Provide the [x, y] coordinate of the cell's center where the given text is located.  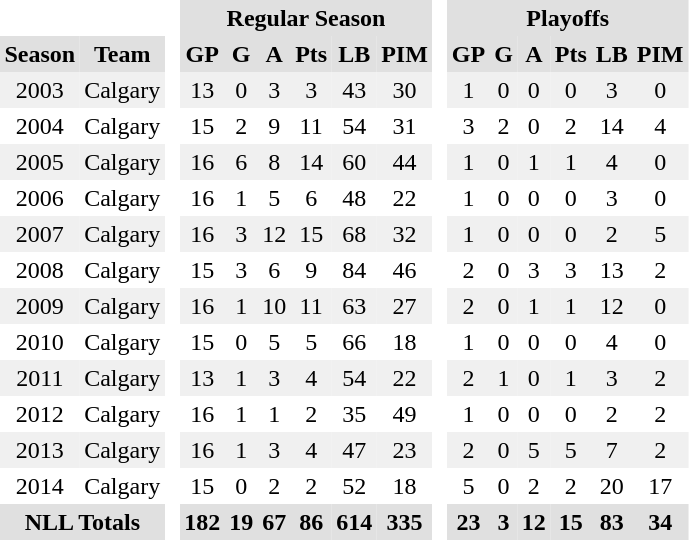
8 [274, 162]
30 [405, 90]
84 [354, 270]
Regular Season [306, 18]
2003 [40, 90]
66 [354, 342]
Season [40, 54]
20 [612, 486]
10 [274, 306]
2008 [40, 270]
86 [312, 522]
47 [354, 450]
32 [405, 234]
63 [354, 306]
27 [405, 306]
Team [122, 54]
7 [612, 450]
2005 [40, 162]
2006 [40, 198]
2004 [40, 126]
46 [405, 270]
31 [405, 126]
49 [405, 414]
2009 [40, 306]
34 [660, 522]
67 [274, 522]
NLL Totals [82, 522]
60 [354, 162]
17 [660, 486]
19 [242, 522]
44 [405, 162]
2014 [40, 486]
614 [354, 522]
48 [354, 198]
2011 [40, 378]
68 [354, 234]
2013 [40, 450]
83 [612, 522]
2007 [40, 234]
52 [354, 486]
2012 [40, 414]
35 [354, 414]
2010 [40, 342]
43 [354, 90]
Playoffs [568, 18]
182 [202, 522]
335 [405, 522]
